Detect which cell encompasses the target text, then output its (X, Y) center coordinate. 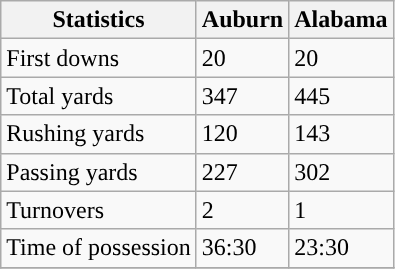
143 (341, 134)
Rushing yards (99, 134)
347 (242, 96)
Statistics (99, 20)
Time of possession (99, 248)
2 (242, 210)
445 (341, 96)
1 (341, 210)
Total yards (99, 96)
36:30 (242, 248)
302 (341, 172)
Turnovers (99, 210)
227 (242, 172)
First downs (99, 58)
23:30 (341, 248)
Alabama (341, 20)
Passing yards (99, 172)
120 (242, 134)
Auburn (242, 20)
